Find where the given text appears and provide that cell's center as (X, Y) coordinate. 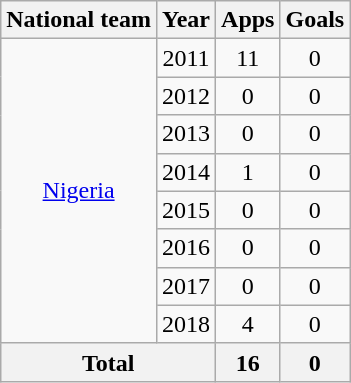
1 (248, 172)
Total (108, 362)
4 (248, 324)
2012 (186, 96)
2017 (186, 286)
2011 (186, 58)
Year (186, 20)
Nigeria (79, 191)
Goals (315, 20)
2016 (186, 248)
2014 (186, 172)
Apps (248, 20)
11 (248, 58)
16 (248, 362)
2018 (186, 324)
National team (79, 20)
2015 (186, 210)
2013 (186, 134)
